Return [x, y] of the center of cell containing provided text 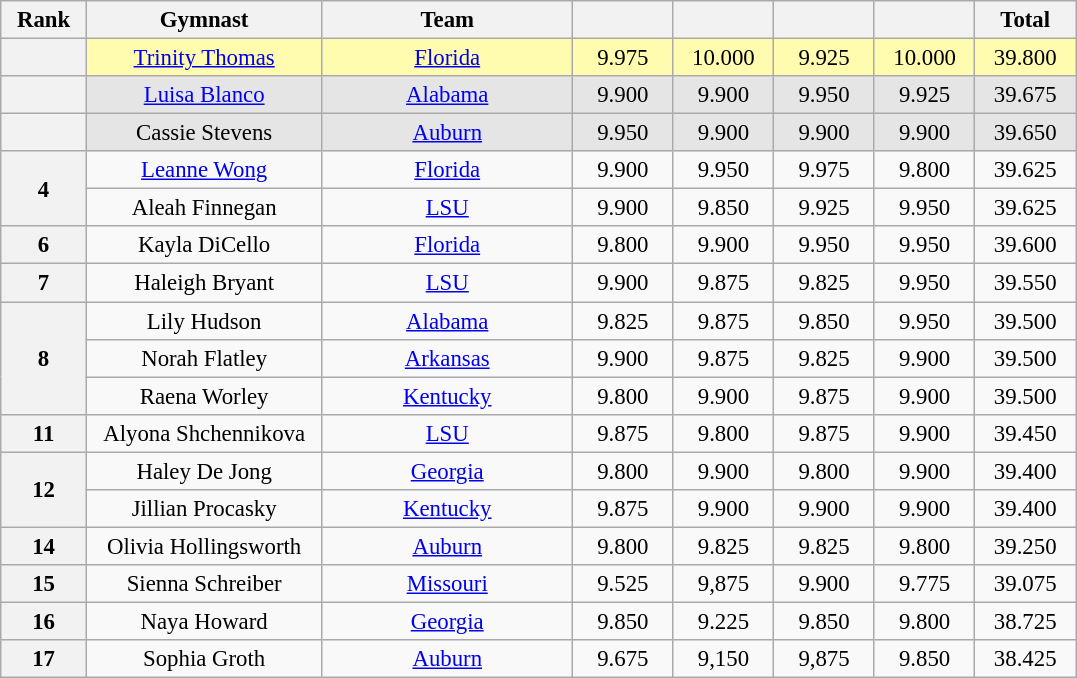
Haleigh Bryant [204, 283]
16 [44, 621]
Sienna Schreiber [204, 584]
Trinity Thomas [204, 58]
9.775 [924, 584]
7 [44, 283]
Olivia Hollingsworth [204, 546]
9.675 [624, 659]
6 [44, 245]
8 [44, 358]
39.550 [1026, 283]
Luisa Blanco [204, 95]
39.650 [1026, 133]
Gymnast [204, 20]
Raena Worley [204, 396]
14 [44, 546]
39.250 [1026, 546]
Aleah Finnegan [204, 208]
9.225 [724, 621]
12 [44, 490]
39.675 [1026, 95]
Lily Hudson [204, 321]
9,150 [724, 659]
9.525 [624, 584]
Sophia Groth [204, 659]
Leanne Wong [204, 170]
39.450 [1026, 433]
Naya Howard [204, 621]
Team [448, 20]
Kayla DiCello [204, 245]
Haley De Jong [204, 471]
Alyona Shchennikova [204, 433]
Norah Flatley [204, 358]
39.075 [1026, 584]
Arkansas [448, 358]
11 [44, 433]
Rank [44, 20]
39.600 [1026, 245]
38.425 [1026, 659]
4 [44, 188]
39.800 [1026, 58]
Jillian Procasky [204, 509]
15 [44, 584]
Cassie Stevens [204, 133]
Missouri [448, 584]
17 [44, 659]
Total [1026, 20]
38.725 [1026, 621]
